Provide the (x, y) coordinate of the cell's center where the given text is located.  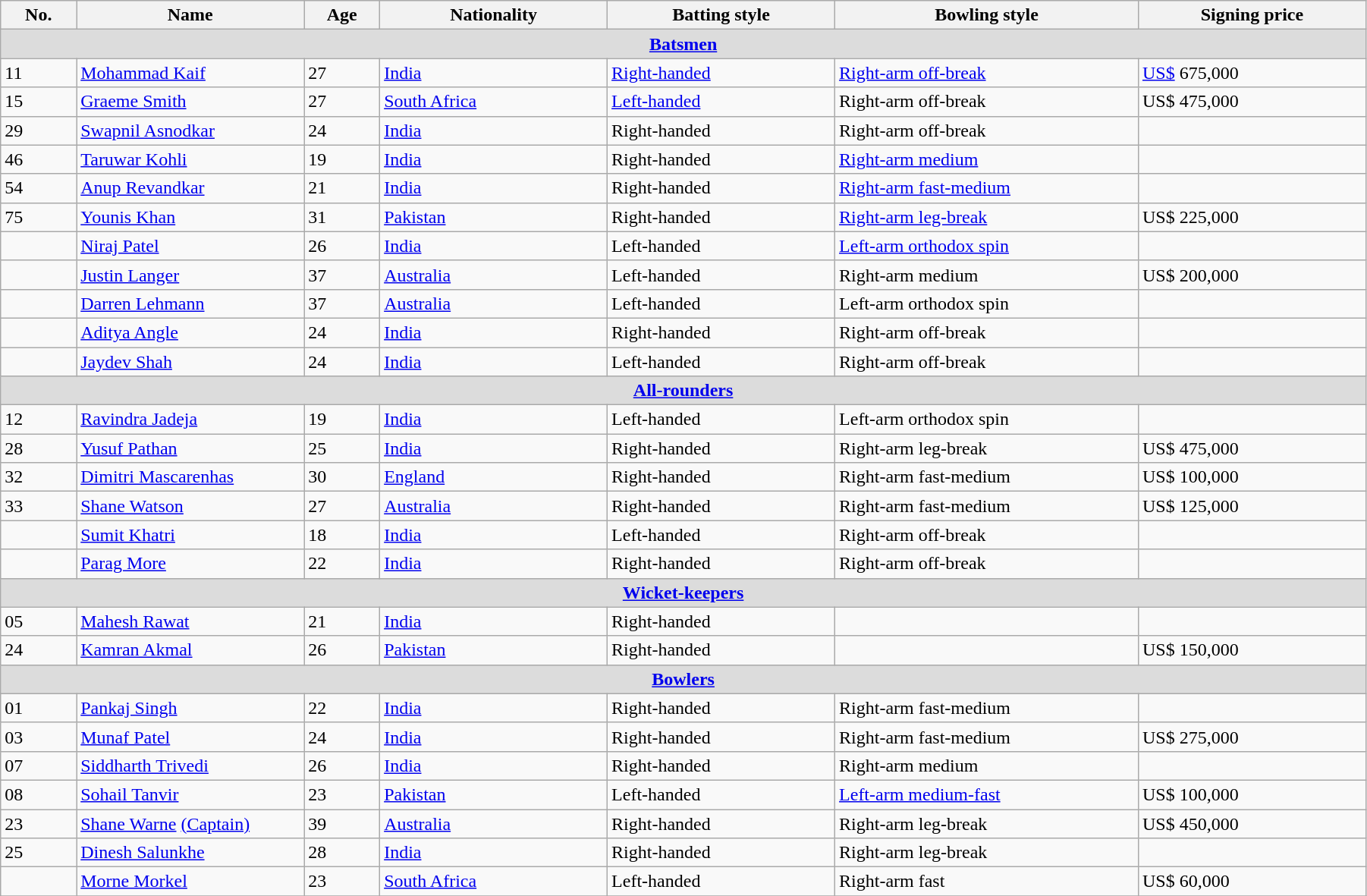
Left-arm medium-fast (987, 794)
Kamran Akmal (190, 650)
11 (39, 73)
Pankaj Singh (190, 708)
29 (39, 130)
Shane Watson (190, 506)
Signing price (1252, 15)
Dimitri Mascarenhas (190, 477)
05 (39, 621)
Dinesh Salunkhe (190, 853)
Shane Warne (Captain) (190, 823)
No. (39, 15)
15 (39, 102)
Younis Khan (190, 217)
All-rounders (683, 391)
Parag More (190, 564)
Graeme Smith (190, 102)
US$ 675,000 (1252, 73)
England (494, 477)
Wicket-keepers (683, 593)
US$ 60,000 (1252, 882)
18 (342, 535)
Batting style (721, 15)
07 (39, 766)
75 (39, 217)
Justin Langer (190, 275)
Mahesh Rawat (190, 621)
Siddharth Trivedi (190, 766)
Taruwar Kohli (190, 159)
Yusuf Pathan (190, 448)
03 (39, 737)
Darren Lehmann (190, 303)
08 (39, 794)
Munaf Patel (190, 737)
33 (39, 506)
54 (39, 188)
Anup Revandkar (190, 188)
Sohail Tanvir (190, 794)
Batsmen (683, 44)
Sumit Khatri (190, 535)
US$ 450,000 (1252, 823)
US$ 275,000 (1252, 737)
46 (39, 159)
US$ 225,000 (1252, 217)
32 (39, 477)
Niraj Patel (190, 246)
Bowling style (987, 15)
Age (342, 15)
Morne Morkel (190, 882)
Nationality (494, 15)
30 (342, 477)
Ravindra Jadeja (190, 420)
US$ 200,000 (1252, 275)
Name (190, 15)
Aditya Angle (190, 332)
31 (342, 217)
US$ 150,000 (1252, 650)
Swapnil Asnodkar (190, 130)
Bowlers (683, 679)
01 (39, 708)
US$ 125,000 (1252, 506)
Right-arm fast (987, 882)
39 (342, 823)
12 (39, 420)
Jaydev Shah (190, 362)
Mohammad Kaif (190, 73)
